Determine the (X, Y) coordinate at the center of the cell enclosing the given text.  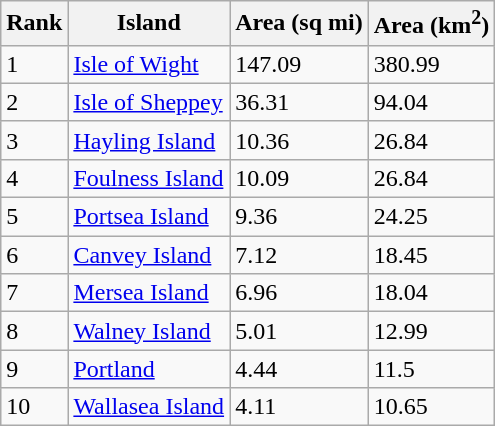
7.12 (300, 255)
5 (34, 217)
11.5 (432, 369)
4 (34, 178)
147.09 (300, 64)
380.99 (432, 64)
10.36 (300, 140)
8 (34, 331)
Rank (34, 24)
Walney Island (149, 331)
10 (34, 407)
94.04 (432, 102)
Area (km2) (432, 24)
Wallasea Island (149, 407)
9.36 (300, 217)
18.04 (432, 293)
3 (34, 140)
5.01 (300, 331)
Isle of Sheppey (149, 102)
12.99 (432, 331)
4.11 (300, 407)
7 (34, 293)
1 (34, 64)
24.25 (432, 217)
4.44 (300, 369)
Canvey Island (149, 255)
10.65 (432, 407)
Portsea Island (149, 217)
36.31 (300, 102)
Foulness Island (149, 178)
Isle of Wight (149, 64)
6.96 (300, 293)
Island (149, 24)
18.45 (432, 255)
2 (34, 102)
Portland (149, 369)
10.09 (300, 178)
Area (sq mi) (300, 24)
9 (34, 369)
Hayling Island (149, 140)
6 (34, 255)
Mersea Island (149, 293)
